Find where the given text appears and provide that cell's center as [X, Y] coordinate. 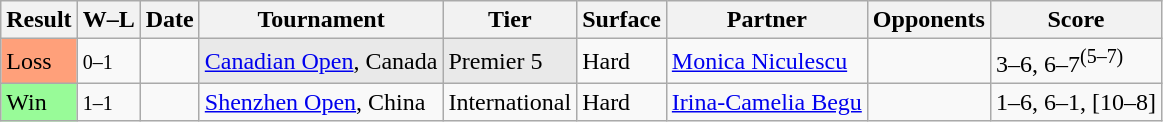
Date [170, 20]
Monica Niculescu [766, 62]
Loss [39, 62]
Tier [510, 20]
Tournament [321, 20]
Canadian Open, Canada [321, 62]
3–6, 6–7(5–7) [1076, 62]
Score [1076, 20]
Shenzhen Open, China [321, 102]
Win [39, 102]
International [510, 102]
W–L [108, 20]
Partner [766, 20]
Result [39, 20]
0–1 [108, 62]
Irina-Camelia Begu [766, 102]
Opponents [928, 20]
Premier 5 [510, 62]
1–1 [108, 102]
Surface [622, 20]
1–6, 6–1, [10–8] [1076, 102]
